Return [X, Y] of the center of cell containing provided text 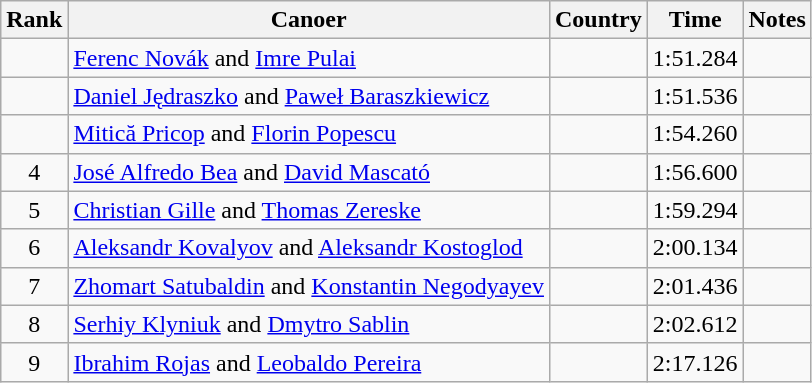
5 [34, 210]
6 [34, 248]
2:02.612 [695, 324]
2:01.436 [695, 286]
José Alfredo Bea and David Mascató [309, 172]
1:56.600 [695, 172]
Ibrahim Rojas and Leobaldo Pereira [309, 362]
2:17.126 [695, 362]
Daniel Jędraszko and Paweł Baraszkiewicz [309, 96]
Notes [777, 20]
Mitică Pricop and Florin Popescu [309, 134]
Christian Gille and Thomas Zereske [309, 210]
2:00.134 [695, 248]
1:51.536 [695, 96]
Serhiy Klyniuk and Dmytro Sablin [309, 324]
8 [34, 324]
1:59.294 [695, 210]
1:51.284 [695, 58]
9 [34, 362]
Canoer [309, 20]
4 [34, 172]
Zhomart Satubaldin and Konstantin Negodyayev [309, 286]
Rank [34, 20]
Aleksandr Kovalyov and Aleksandr Kostoglod [309, 248]
Time [695, 20]
1:54.260 [695, 134]
7 [34, 286]
Ferenc Novák and Imre Pulai [309, 58]
Country [598, 20]
